For the text-containing cell, return its midpoint in (x, y) coordinate format. 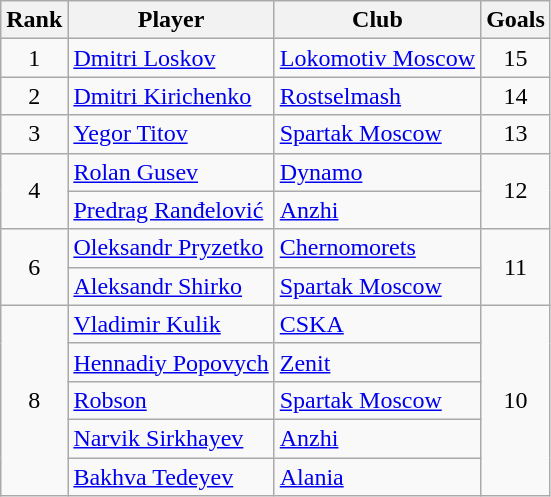
10 (516, 400)
Goals (516, 20)
12 (516, 191)
Zenit (377, 362)
4 (34, 191)
Oleksandr Pryzetko (171, 248)
Predrag Ranđelović (171, 210)
Hennadiy Popovych (171, 362)
Bakhva Tedeyev (171, 477)
15 (516, 58)
13 (516, 134)
Aleksandr Shirko (171, 286)
1 (34, 58)
Player (171, 20)
Rolan Gusev (171, 172)
3 (34, 134)
Rank (34, 20)
2 (34, 96)
CSKA (377, 324)
Vladimir Kulik (171, 324)
Yegor Titov (171, 134)
11 (516, 267)
14 (516, 96)
Club (377, 20)
6 (34, 267)
Robson (171, 400)
Chernomorets (377, 248)
Rostselmash (377, 96)
Narvik Sirkhayev (171, 438)
Dmitri Kirichenko (171, 96)
Lokomotiv Moscow (377, 58)
Dynamo (377, 172)
Dmitri Loskov (171, 58)
8 (34, 400)
Alania (377, 477)
